Determine the [x, y] coordinate at the center of the cell enclosing the given text.  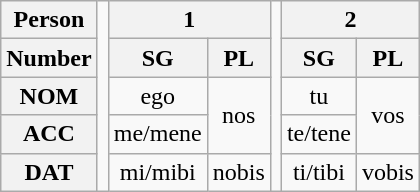
vobis [388, 172]
Person [49, 20]
tu [318, 96]
vos [388, 115]
nos [238, 115]
DAT [49, 172]
NOM [49, 96]
nobis [238, 172]
Number [49, 58]
mi/mibi [158, 172]
1 [189, 20]
ego [158, 96]
ACC [49, 134]
te/tene [318, 134]
ti/tibi [318, 172]
me/mene [158, 134]
2 [350, 20]
